Detect which cell encompasses the target text, then output its (x, y) center coordinate. 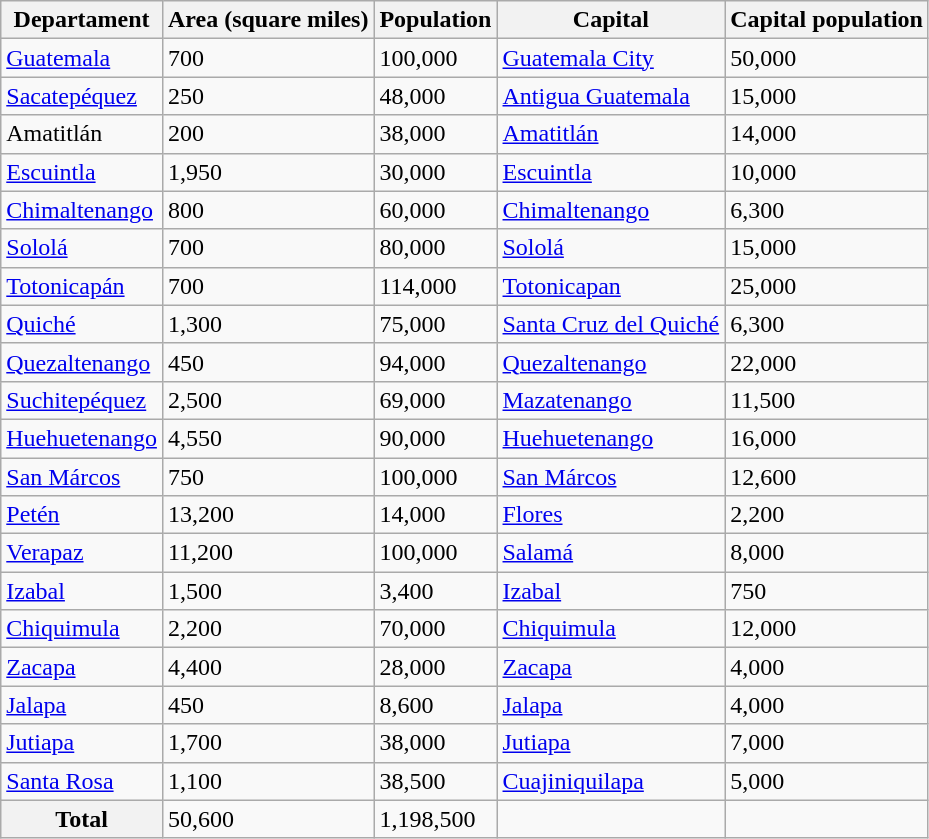
48,000 (436, 96)
12,600 (827, 477)
11,500 (827, 400)
7,000 (827, 743)
60,000 (436, 210)
1,198,500 (436, 819)
Capital (611, 20)
Flores (611, 515)
8,000 (827, 553)
800 (268, 210)
22,000 (827, 362)
Mazatenango (611, 400)
200 (268, 134)
Petén (82, 515)
8,600 (436, 705)
Suchitepéquez (82, 400)
250 (268, 96)
Total (82, 819)
Departament (82, 20)
Totonicapán (82, 286)
50,600 (268, 819)
Santa Cruz del Quiché (611, 324)
Antigua Guatemala (611, 96)
69,000 (436, 400)
114,000 (436, 286)
3,400 (436, 591)
50,000 (827, 58)
1,950 (268, 172)
13,200 (268, 515)
Verapaz (82, 553)
75,000 (436, 324)
94,000 (436, 362)
5,000 (827, 781)
Sacatepéquez (82, 96)
Quiché (82, 324)
30,000 (436, 172)
12,000 (827, 629)
70,000 (436, 629)
90,000 (436, 438)
Guatemala City (611, 58)
Capital population (827, 20)
1,100 (268, 781)
1,700 (268, 743)
Population (436, 20)
1,300 (268, 324)
4,400 (268, 667)
1,500 (268, 591)
Salamá (611, 553)
4,550 (268, 438)
2,500 (268, 400)
Totonicapan (611, 286)
28,000 (436, 667)
38,500 (436, 781)
10,000 (827, 172)
11,200 (268, 553)
Santa Rosa (82, 781)
80,000 (436, 248)
Cuajiniquilapa (611, 781)
Guatemala (82, 58)
Area (square miles) (268, 20)
16,000 (827, 438)
25,000 (827, 286)
